Provide the [x, y] coordinate of the cell's center where the given text is located.  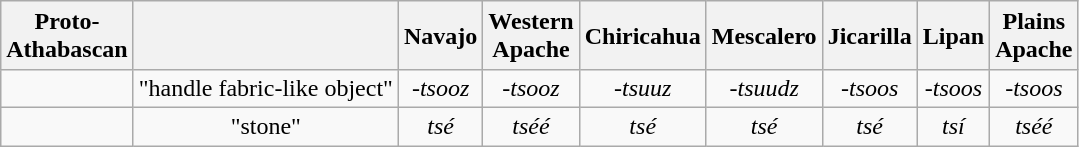
Mescalero [764, 36]
Chiricahua [642, 36]
-tsuudz [764, 88]
-tsuuz [642, 88]
Proto-Athabascan [67, 36]
Jicarilla [870, 36]
PlainsApache [1034, 36]
tsí [953, 126]
"handle fabric-like object" [266, 88]
Lipan [953, 36]
WesternApache [531, 36]
Navajo [440, 36]
"stone" [266, 126]
